Detect which cell encompasses the target text, then output its (X, Y) center coordinate. 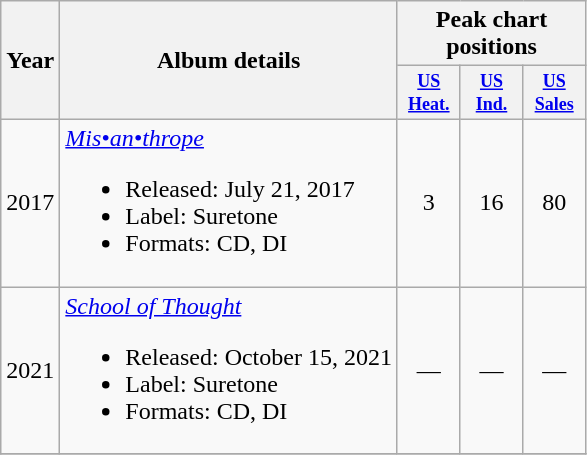
School of ThoughtReleased: October 15, 2021Label: SuretoneFormats: CD, DI (229, 370)
USInd. (492, 93)
3 (428, 202)
Year (30, 60)
Peak chart positions (491, 34)
2021 (30, 370)
Album details (229, 60)
80 (554, 202)
USSales (554, 93)
Mis•an•thropeReleased: July 21, 2017Label: SuretoneFormats: CD, DI (229, 202)
2017 (30, 202)
16 (492, 202)
USHeat. (428, 93)
